Determine the (x, y) coordinate at the center of the cell enclosing the given text.  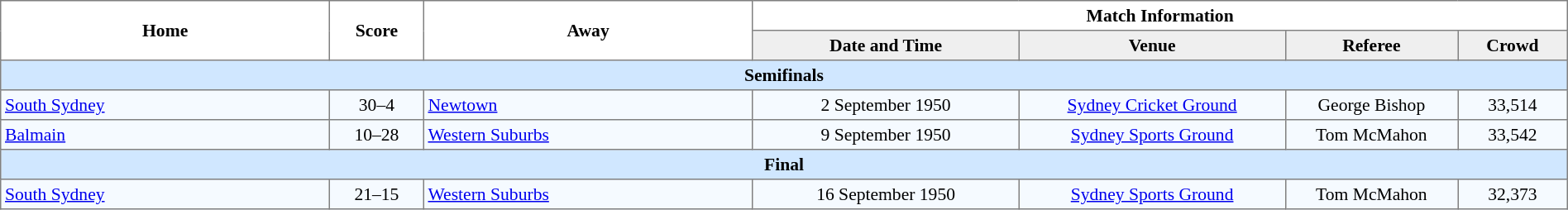
Referee (1371, 45)
21–15 (377, 194)
Venue (1152, 45)
9 September 1950 (886, 135)
32,373 (1513, 194)
Semifinals (784, 75)
Home (165, 31)
Match Information (1159, 16)
2 September 1950 (886, 105)
33,514 (1513, 105)
Final (784, 165)
16 September 1950 (886, 194)
10–28 (377, 135)
Balmain (165, 135)
33,542 (1513, 135)
Newtown (588, 105)
Sydney Cricket Ground (1152, 105)
Date and Time (886, 45)
Score (377, 31)
Away (588, 31)
30–4 (377, 105)
Crowd (1513, 45)
George Bishop (1371, 105)
